Scan for the cell matching the given text and deliver its (X, Y) coordinate at center. 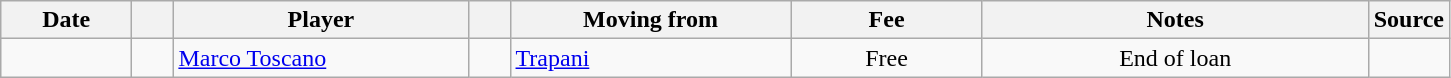
Moving from (650, 20)
Marco Toscano (321, 58)
Date (66, 20)
Notes (1175, 20)
Fee (886, 20)
Source (1408, 20)
Free (886, 58)
Player (321, 20)
Trapani (650, 58)
End of loan (1175, 58)
